Output the (x, y) coordinate of the center of the cell containing the given text.  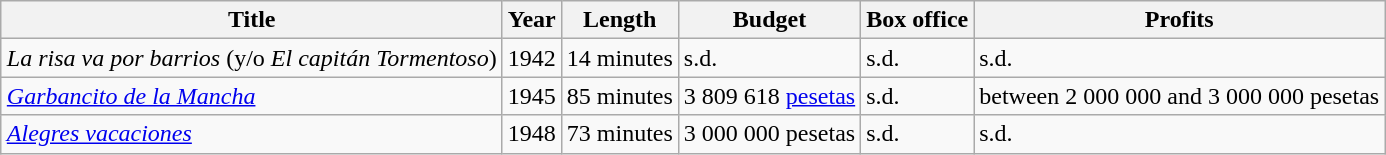
Year (532, 20)
between 2 000 000 and 3 000 000 pesetas (1180, 96)
Alegres vacaciones (252, 134)
1945 (532, 96)
Budget (769, 20)
La risa va por barrios (y/o El capitán Tormentoso) (252, 58)
3 809 618 pesetas (769, 96)
1948 (532, 134)
3 000 000 pesetas (769, 134)
Length (620, 20)
Box office (918, 20)
14 minutes (620, 58)
1942 (532, 58)
Garbancito de la Mancha (252, 96)
73 minutes (620, 134)
85 minutes (620, 96)
Profits (1180, 20)
Title (252, 20)
